Extract the [x, y] coordinate from the center of the cell holding the provided text.  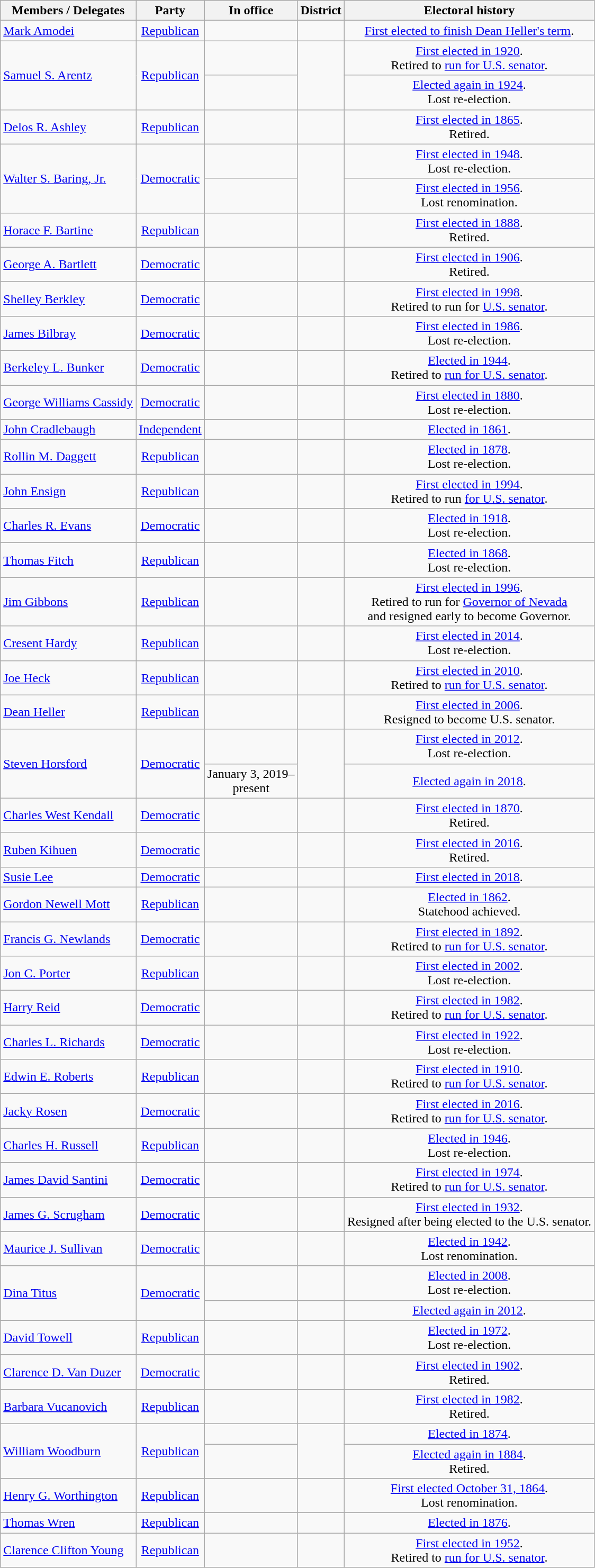
First elected in 2012.Lost re-election. [469, 746]
Elected in 1874. [469, 1434]
Elected in 1918.Lost re-election. [469, 526]
Edwin E. Roberts [68, 1076]
Delos R. Ashley [68, 127]
First elected in 1888.Retired. [469, 230]
Elected in 2008.Lost re-election. [469, 1283]
James Bilbray [68, 333]
Horace F. Bartine [68, 230]
Jon C. Porter [68, 974]
Gordon Newell Mott [68, 904]
Walter S. Baring, Jr. [68, 178]
Clarence D. Van Duzer [68, 1372]
John Ensign [68, 491]
First elected in 1996.Retired to run for Governor of Nevadaand resigned early to become Governor. [469, 602]
Jacky Rosen [68, 1111]
First elected in 1902.Retired. [469, 1372]
First elected in 1892. Retired to run for U.S. senator. [469, 939]
Elected in 1878.Lost re-election. [469, 457]
Elected in 1944.Retired to run for U.S. senator. [469, 367]
First elected in 1910.Retired to run for U.S. senator. [469, 1076]
First elected in 1986.Lost re-election. [469, 333]
Jim Gibbons [68, 602]
Elected in 1861. [469, 430]
First elected to finish Dean Heller's term. [469, 31]
Elected again in 2012. [469, 1310]
Dina Titus [68, 1293]
Party [170, 11]
First elected in 2018. [469, 877]
James David Santini [68, 1180]
First elected in 2002.Lost re-election. [469, 974]
Elected again in 1924.Lost re-election. [469, 92]
James G. Scrugham [68, 1214]
Berkeley L. Bunker [68, 367]
Joe Heck [68, 677]
District [321, 11]
First elected in 2016.Retired to run for U.S. senator. [469, 1111]
Thomas Fitch [68, 560]
First elected in 1982.Retired to run for U.S. senator. [469, 1008]
First elected October 31, 1864.Lost renomination. [469, 1496]
First elected in 2006.Resigned to become U.S. senator. [469, 712]
Elected in 1862.Statehood achieved. [469, 904]
First elected in 1956.Lost renomination. [469, 196]
First elected in 2014.Lost re-election. [469, 643]
Ruben Kihuen [68, 850]
Cresent Hardy [68, 643]
Electoral history [469, 11]
Charles L. Richards [68, 1043]
First elected in 1982.Retired. [469, 1407]
Steven Horsford [68, 764]
First elected in 1920.Retired to run for U.S. senator. [469, 58]
George A. Bartlett [68, 265]
Charles R. Evans [68, 526]
Clarence Clifton Young [68, 1551]
Harry Reid [68, 1008]
First elected in 1952.Retired to run for U.S. senator. [469, 1551]
First elected in 2010.Retired to run for U.S. senator. [469, 677]
First elected in 1998.Retired to run for U.S. senator. [469, 298]
Thomas Wren [68, 1523]
Elected in 1876. [469, 1523]
Dean Heller [68, 712]
In office [251, 11]
Members / Delegates [68, 11]
Maurice J. Sullivan [68, 1249]
Charles H. Russell [68, 1145]
Elected in 1946.Lost re-election. [469, 1145]
First elected in 1865.Retired. [469, 127]
Samuel S. Arentz [68, 75]
First elected in 1870.Retired. [469, 815]
Susie Lee [68, 877]
Barbara Vucanovich [68, 1407]
George Williams Cassidy [68, 402]
Elected in 1868.Lost re-election. [469, 560]
Elected again in 2018. [469, 781]
First elected in 1922.Lost re-election. [469, 1043]
First elected in 1994.Retired to run for U.S. senator. [469, 491]
Shelley Berkley [68, 298]
Independent [170, 430]
First elected in 1906.Retired. [469, 265]
First elected in 1948.Lost re-election. [469, 161]
First elected in 1932.Resigned after being elected to the U.S. senator. [469, 1214]
Henry G. Worthington [68, 1496]
First elected in 1974.Retired to run for U.S. senator. [469, 1180]
John Cradlebaugh [68, 430]
Elected in 1942.Lost renomination. [469, 1249]
Rollin M. Daggett [68, 457]
First elected in 1880.Lost re-election. [469, 402]
First elected in 2016.Retired. [469, 850]
Elected again in 1884.Retired. [469, 1461]
January 3, 2019–present [251, 781]
Elected in 1972.Lost re-election. [469, 1338]
Mark Amodei [68, 31]
William Woodburn [68, 1451]
Francis G. Newlands [68, 939]
Charles West Kendall [68, 815]
David Towell [68, 1338]
